Determine the (x, y) coordinate at the center of the cell enclosing the given text.  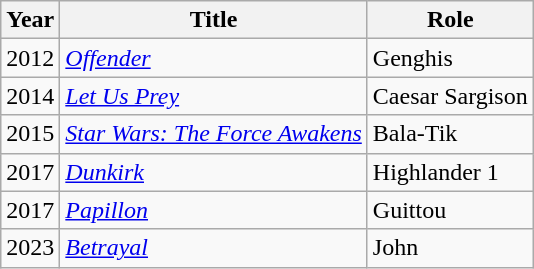
Caesar Sargison (450, 96)
John (450, 248)
Let Us Prey (214, 96)
2015 (30, 134)
Papillon (214, 210)
Year (30, 20)
Dunkirk (214, 172)
Title (214, 20)
Star Wars: The Force Awakens (214, 134)
Guittou (450, 210)
2014 (30, 96)
Role (450, 20)
Betrayal (214, 248)
Bala-Tik (450, 134)
2012 (30, 58)
Highlander 1 (450, 172)
Offender (214, 58)
2023 (30, 248)
Genghis (450, 58)
